For the text-containing cell, return its midpoint in [x, y] coordinate format. 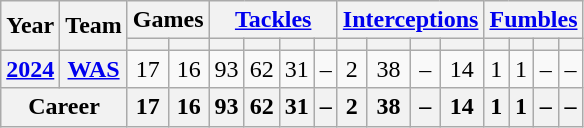
Games [168, 20]
Year [30, 26]
Fumbles [534, 20]
WAS [94, 69]
Tackles [273, 20]
Career [64, 107]
2024 [30, 69]
Interceptions [410, 20]
Team [94, 26]
